Return (x, y) of the center of cell containing provided text 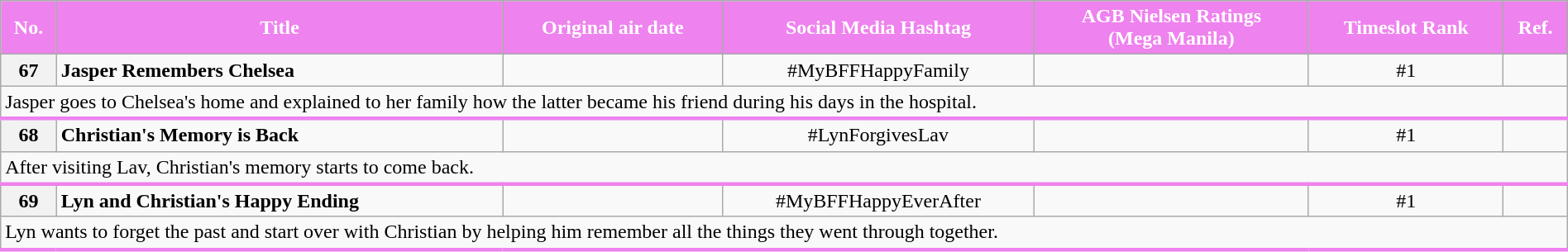
Title (280, 28)
69 (28, 201)
Social Media Hashtag (878, 28)
Ref. (1535, 28)
68 (28, 135)
Christian's Memory is Back (280, 135)
Lyn and Christian's Happy Ending (280, 201)
AGB Nielsen Ratings(Mega Manila) (1171, 28)
Original air date (613, 28)
Timeslot Rank (1406, 28)
After visiting Lav, Christian's memory starts to come back. (784, 168)
#LynForgivesLav (878, 135)
Jasper Remembers Chelsea (280, 70)
No. (28, 28)
Jasper goes to Chelsea's home and explained to her family how the latter became his friend during his days in the hospital. (784, 102)
#MyBFFHappyFamily (878, 70)
67 (28, 70)
#MyBFFHappyEverAfter (878, 201)
Lyn wants to forget the past and start over with Christian by helping him remember all the things they went through together. (784, 233)
